Extract the (x, y) coordinate from the center of the cell holding the provided text.  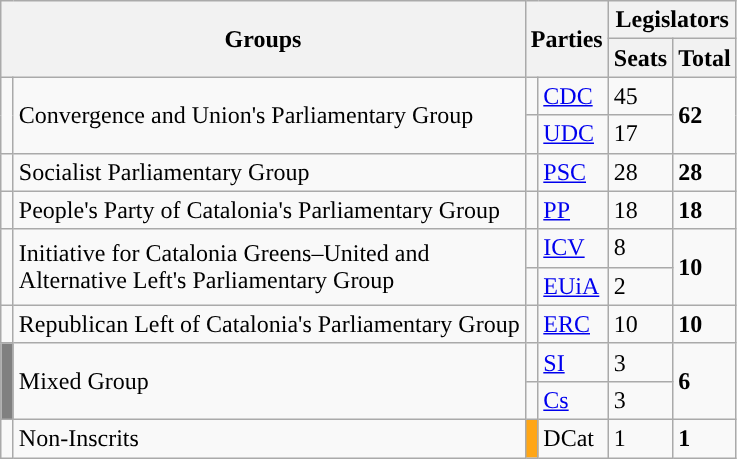
Non-Inscrits (269, 438)
DCat (573, 438)
45 (640, 96)
Groups (263, 39)
ICV (573, 248)
EUiA (573, 286)
SI (573, 362)
Initiative for Catalonia Greens–United andAlternative Left's Parliamentary Group (269, 267)
People's Party of Catalonia's Parliamentary Group (269, 210)
Total (705, 58)
Legislators (672, 20)
Mixed Group (269, 381)
Parties (566, 39)
8 (640, 248)
17 (640, 134)
PSC (573, 172)
UDC (573, 134)
2 (640, 286)
Republican Left of Catalonia's Parliamentary Group (269, 324)
Socialist Parliamentary Group (269, 172)
CDC (573, 96)
Convergence and Union's Parliamentary Group (269, 115)
PP (573, 210)
Cs (573, 400)
ERC (573, 324)
62 (705, 115)
6 (705, 381)
Seats (640, 58)
